Scan for the cell matching the given text and deliver its (X, Y) coordinate at center. 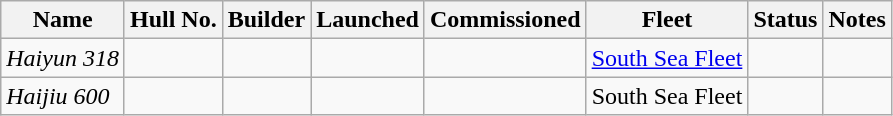
Haiyun 318 (63, 58)
Fleet (667, 20)
Launched (368, 20)
Name (63, 20)
Commissioned (505, 20)
Status (786, 20)
Builder (266, 20)
Notes (857, 20)
Haijiu 600 (63, 96)
Hull No. (173, 20)
